Determine the (x, y) coordinate at the center of the cell enclosing the given text.  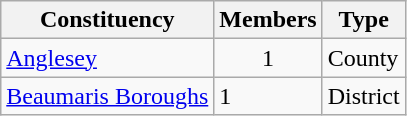
County (364, 58)
Constituency (108, 20)
Members (268, 20)
Anglesey (108, 58)
District (364, 96)
Beaumaris Boroughs (108, 96)
Type (364, 20)
